Locate the cell with the specified text and output its (x, y) center coordinate. 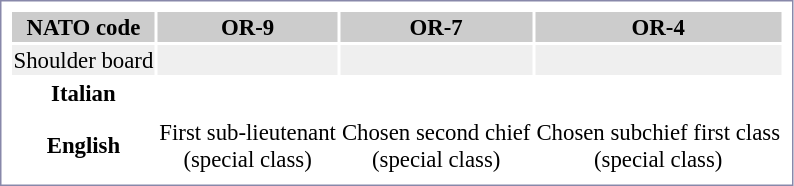
Chosen subchief first class (special class) (658, 146)
English (84, 146)
Shoulder board (84, 60)
OR-9 (248, 27)
OR-4 (658, 27)
First sub-lieutenant(special class) (248, 146)
OR-7 (436, 27)
NATO code (84, 27)
Italian (84, 93)
Chosen second chief(special class) (436, 146)
